Pinpoint the cell where the given text exists, returning its [x, y] midpoint coordinate. 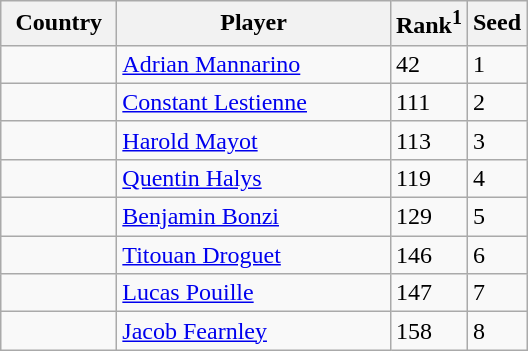
146 [428, 255]
2 [496, 102]
4 [496, 178]
3 [496, 140]
7 [496, 293]
Constant Lestienne [254, 102]
Country [59, 24]
1 [496, 64]
Quentin Halys [254, 178]
8 [496, 331]
119 [428, 178]
5 [496, 217]
Lucas Pouille [254, 293]
Harold Mayot [254, 140]
Rank1 [428, 24]
147 [428, 293]
42 [428, 64]
158 [428, 331]
Benjamin Bonzi [254, 217]
129 [428, 217]
113 [428, 140]
6 [496, 255]
Player [254, 24]
Adrian Mannarino [254, 64]
Seed [496, 24]
Titouan Droguet [254, 255]
Jacob Fearnley [254, 331]
111 [428, 102]
